Locate the cell with the specified text and output its [X, Y] center coordinate. 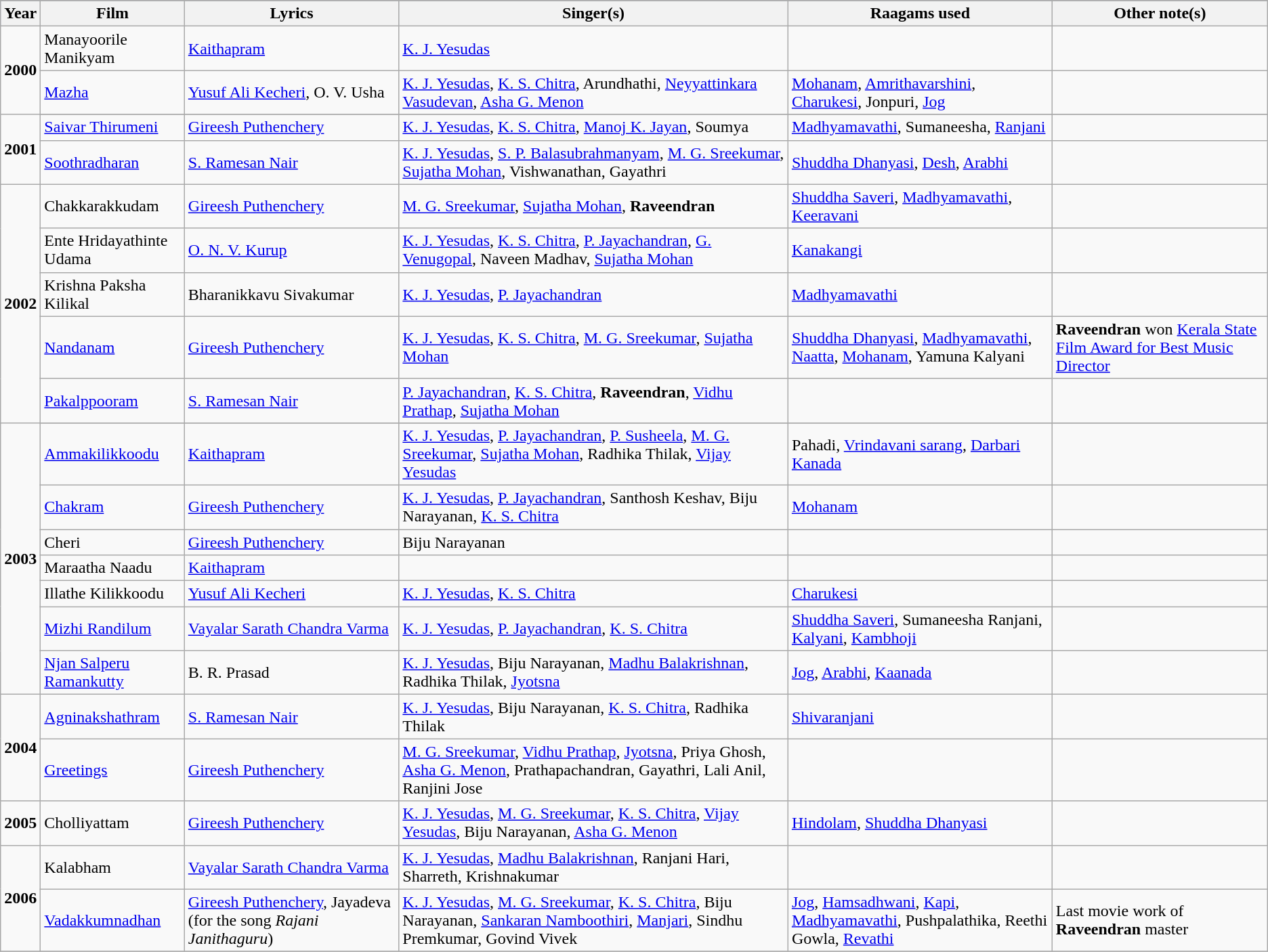
Pahadi, Vrindavani sarang, Darbari Kanada [920, 454]
Saivar Thirumeni [112, 127]
Cheri [112, 542]
Raveendran won Kerala State Film Award for Best Music Director [1160, 347]
Yusuf Ali Kecheri, O. V. Usha [291, 92]
K. J. Yesudas, K. S. Chitra, M. G. Sreekumar, Sujatha Mohan [593, 347]
Maraatha Naadu [112, 568]
Shuddha Dhanyasi, Madhyamavathi, Naatta, Mohanam, Yamuna Kalyani [920, 347]
Greetings [112, 770]
2006 [20, 898]
Film [112, 14]
Singer(s) [593, 14]
Agninakshathram [112, 716]
Pakalppooram [112, 401]
Gireesh Puthenchery, Jayadeva (for the song Rajani Janithaguru) [291, 920]
B. R. Prasad [291, 673]
K. J. Yesudas, K. S. Chitra, P. Jayachandran, G. Venugopal, Naveen Madhav, Sujatha Mohan [593, 251]
Chakram [112, 506]
Year [20, 14]
M. G. Sreekumar, Sujatha Mohan, Raveendran [593, 206]
Ente Hridayathinte Udama [112, 251]
Last movie work of Raveendran master [1160, 920]
Cholliyattam [112, 823]
K. J. Yesudas, S. P. Balasubrahmanyam, M. G. Sreekumar, Sujatha Mohan, Vishwanathan, Gayathri [593, 163]
K. J. Yesudas, K. S. Chitra, Arundhathi, Neyyattinkara Vasudevan, Asha G. Menon [593, 92]
K. J. Yesudas, Biju Narayanan, Madhu Balakrishnan, Radhika Thilak, Jyotsna [593, 673]
K. J. Yesudas, K. S. Chitra [593, 594]
K. J. Yesudas, M. G. Sreekumar, K. S. Chitra, Biju Narayanan, Sankaran Namboothiri, Manjari, Sindhu Premkumar, Govind Vivek [593, 920]
Krishna Paksha Kilikal [112, 294]
Madhyamavathi, Sumaneesha, Ranjani [920, 127]
K. J. Yesudas, P. Jayachandran, P. Susheela, M. G. Sreekumar, Sujatha Mohan, Radhika Thilak, Vijay Yesudas [593, 454]
2001 [20, 149]
M. G. Sreekumar, Vidhu Prathap, Jyotsna, Priya Ghosh, Asha G. Menon, Prathapachandran, Gayathri, Lali Anil, Ranjini Jose [593, 770]
Raagams used [920, 14]
Charukesi [920, 594]
Jog, Arabhi, Kaanada [920, 673]
Bharanikkavu Sivakumar [291, 294]
Lyrics [291, 14]
K. J. Yesudas, P. Jayachandran [593, 294]
Mohanam, Amrithavarshini, Charukesi, Jonpuri, Jog [920, 92]
Illathe Kilikkoodu [112, 594]
P. Jayachandran, K. S. Chitra, Raveendran, Vidhu Prathap, Sujatha Mohan [593, 401]
Shuddha Dhanyasi, Desh, Arabhi [920, 163]
Shuddha Saveri, Madhyamavathi, Keeravani [920, 206]
Madhyamavathi [920, 294]
K. J. Yesudas, P. Jayachandran, K. S. Chitra [593, 628]
Other note(s) [1160, 14]
Mazha [112, 92]
Nandanam [112, 347]
Jog, Hamsadhwani, Kapi, Madhyamavathi, Pushpalathika, Reethi Gowla, Revathi [920, 920]
O. N. V. Kurup [291, 251]
Mizhi Randilum [112, 628]
Yusuf Ali Kecheri [291, 594]
Kanakangi [920, 251]
Biju Narayanan [593, 542]
Shivaranjani [920, 716]
Manayoorile Manikyam [112, 49]
Hindolam, Shuddha Dhanyasi [920, 823]
Vadakkumnadhan [112, 920]
Soothradharan [112, 163]
2003 [20, 558]
Shuddha Saveri, Sumaneesha Ranjani, Kalyani, Kambhoji [920, 628]
K. J. Yesudas, P. Jayachandran, Santhosh Keshav, Biju Narayanan, K. S. Chitra [593, 506]
K. J. Yesudas, M. G. Sreekumar, K. S. Chitra, Vijay Yesudas, Biju Narayanan, Asha G. Menon [593, 823]
Ammakilikkoodu [112, 454]
2005 [20, 823]
Mohanam [920, 506]
2002 [20, 303]
K. J. Yesudas, Madhu Balakrishnan, Ranjani Hari, Sharreth, Krishnakumar [593, 867]
K. J. Yesudas, Biju Narayanan, K. S. Chitra, Radhika Thilak [593, 716]
Njan Salperu Ramankutty [112, 673]
Chakkarakkudam [112, 206]
2000 [20, 70]
2004 [20, 748]
Kalabham [112, 867]
K. J. Yesudas, K. S. Chitra, Manoj K. Jayan, Soumya [593, 127]
K. J. Yesudas [593, 49]
